Identify which cell holds the provided text, then report its [X, Y] central coordinate. 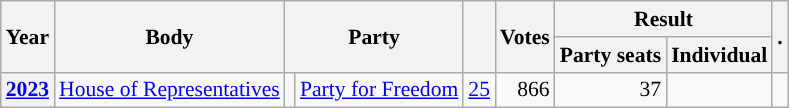
Votes [525, 36]
Body [170, 36]
Party seats [610, 55]
866 [525, 90]
2023 [28, 90]
Party [374, 36]
25 [479, 90]
Result [664, 19]
Year [28, 36]
Individual [719, 55]
. [780, 36]
House of Representatives [170, 90]
Party for Freedom [379, 90]
37 [610, 90]
